Search for the cell housing the specified text and yield its (X, Y) center coordinate. 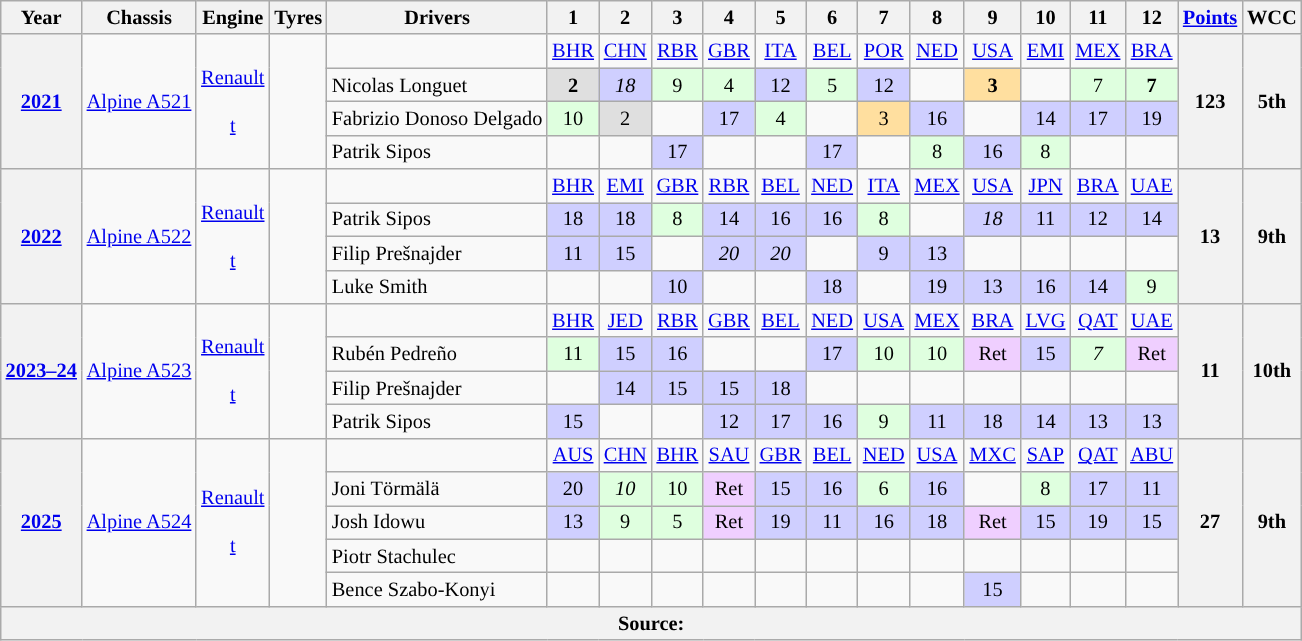
JPN (1046, 186)
Alpine A523 (139, 370)
Tyres (298, 17)
Source: (652, 623)
10th (1272, 370)
Alpine A521 (139, 102)
LVG (1046, 320)
2022 (42, 236)
AUS (573, 455)
Points (1210, 17)
27 (1210, 522)
1 (573, 17)
Piotr Stachulec (437, 556)
Alpine A524 (139, 522)
2021 (42, 102)
MXC (992, 455)
Nicolas Longuet (437, 85)
2025 (42, 522)
SAU (729, 455)
5th (1272, 102)
Alpine A522 (139, 236)
2023–24 (42, 370)
Fabrizio Donoso Delgado (437, 118)
Year (42, 17)
Chassis (139, 17)
WCC (1272, 17)
Joni Törmälä (437, 489)
Drivers (437, 17)
SAP (1046, 455)
Bence Szabo-Konyi (437, 589)
Rubén Pedreño (437, 354)
POR (884, 51)
JED (626, 320)
Engine (232, 17)
ABU (1152, 455)
123 (1210, 102)
Luke Smith (437, 287)
Josh Idowu (437, 522)
